Search for the cell housing the specified text and yield its (x, y) center coordinate. 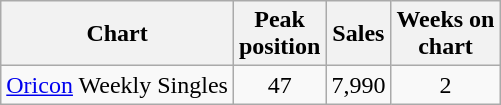
Oricon Weekly Singles (118, 85)
Weeks onchart (446, 34)
47 (279, 85)
Sales (358, 34)
Chart (118, 34)
2 (446, 85)
7,990 (358, 85)
Peakposition (279, 34)
